Return the (X, Y) coordinate for the center point of the cell that contains the specified text.  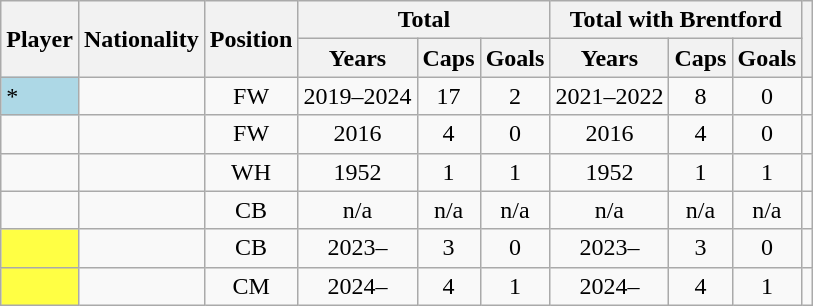
CM (251, 286)
Total (424, 20)
WH (251, 172)
2021–2022 (610, 96)
Player (40, 39)
* (40, 96)
Total with Brentford (676, 20)
Position (251, 39)
2 (515, 96)
2019–2024 (358, 96)
Nationality (141, 39)
8 (700, 96)
17 (448, 96)
